Return [x, y] of the center of cell containing provided text 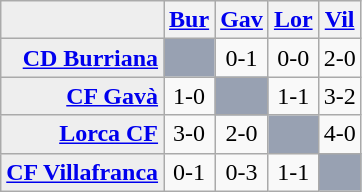
3-0 [190, 134]
Lor [293, 20]
0-0 [293, 58]
4-0 [340, 134]
Lorca CF [82, 134]
1-0 [190, 96]
Vil [340, 20]
CD Burriana [82, 58]
Gav [242, 20]
CF Villafranca [82, 172]
0-3 [242, 172]
Bur [190, 20]
CF Gavà [82, 96]
3-2 [340, 96]
